Identify which cell holds the provided text, then report its (X, Y) central coordinate. 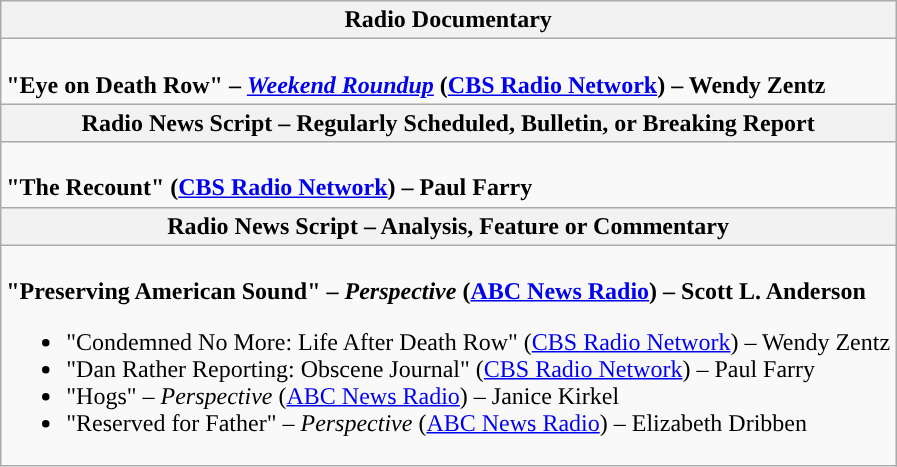
Radio News Script – Regularly Scheduled, Bulletin, or Breaking Report (448, 123)
Radio News Script – Analysis, Feature or Commentary (448, 226)
"Eye on Death Row" – Weekend Roundup (CBS Radio Network) – Wendy Zentz (448, 72)
Radio Documentary (448, 20)
"The Recount" (CBS Radio Network) – Paul Farry (448, 174)
